Provide the [X, Y] coordinate of the cell's center where the given text is located.  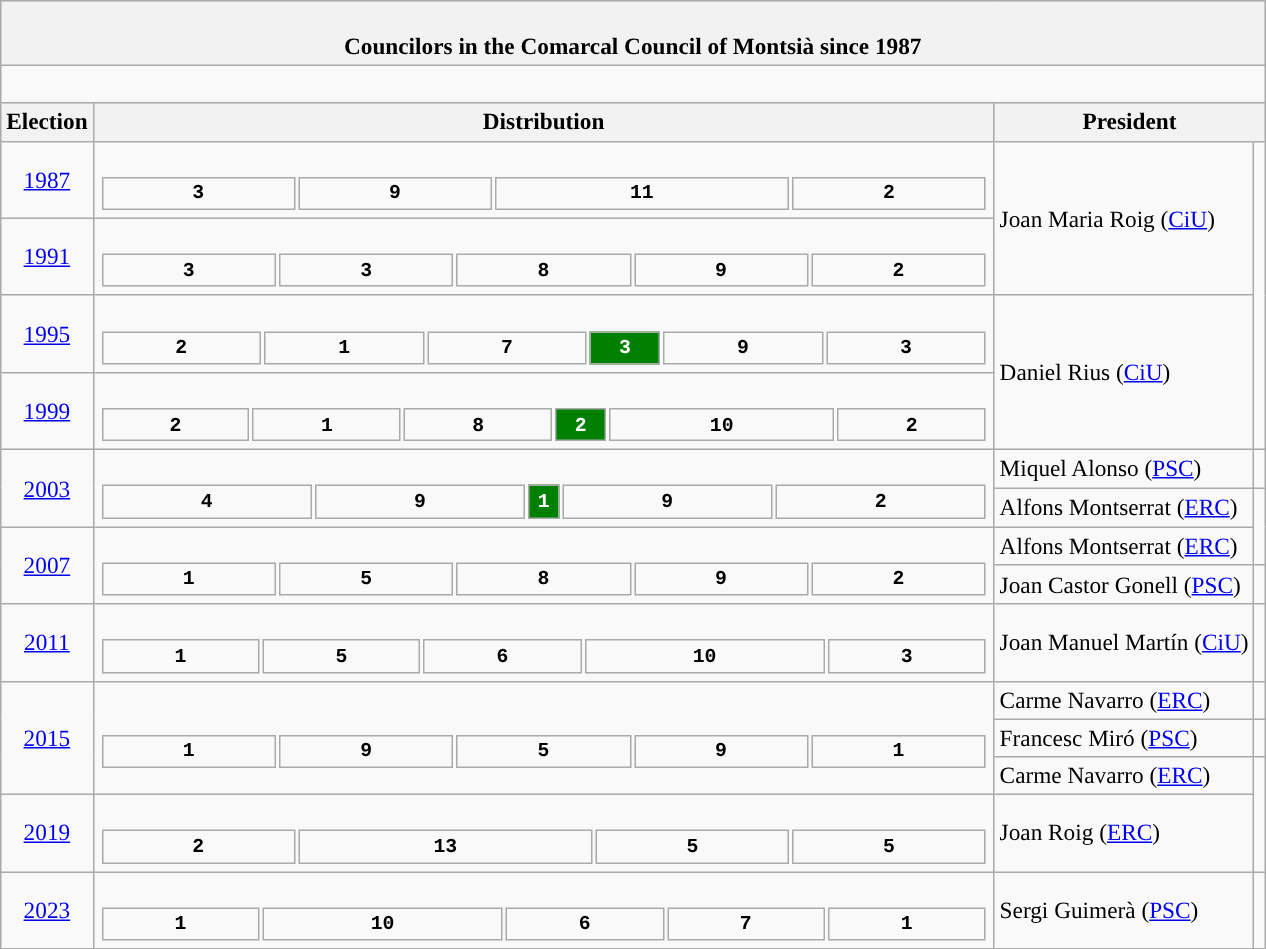
1999 [47, 410]
Sergi Guimerà (PSC) [1124, 910]
2003 [47, 488]
2 13 5 5 [544, 832]
4 [206, 502]
1 10 6 7 1 [544, 910]
2015 [47, 738]
1 9 5 9 1 [544, 738]
2023 [47, 910]
1 5 8 9 2 [544, 564]
3 3 8 9 2 [544, 256]
Joan Maria Roig (CiU) [1124, 218]
1 5 6 10 3 [544, 642]
2011 [47, 642]
Councilors in the Comarcal Council of Montsià since 1987 [633, 32]
2007 [47, 564]
11 [642, 192]
Miquel Alonso (PSC) [1124, 468]
President [1129, 122]
Joan Roig (ERC) [1124, 832]
Francesc Miró (PSC) [1124, 737]
1995 [47, 334]
1991 [47, 256]
Joan Manuel Martín (CiU) [1124, 642]
2 1 8 2 10 2 [544, 410]
2019 [47, 832]
Joan Castor Gonell (PSC) [1124, 584]
3 9 11 2 [544, 180]
Election [47, 122]
2 1 7 3 9 3 [544, 334]
1987 [47, 180]
4 9 1 9 2 [544, 488]
Daniel Rius (CiU) [1124, 372]
Distribution [544, 122]
13 [446, 846]
